Find where the given text appears and provide that cell's center as [x, y] coordinate. 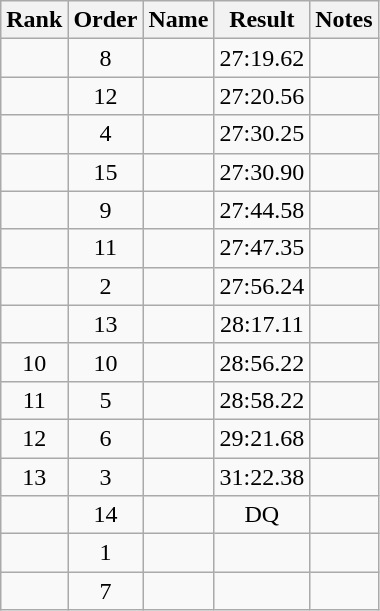
27:20.56 [262, 96]
DQ [262, 515]
9 [106, 210]
3 [106, 477]
15 [106, 172]
27:47.35 [262, 248]
28:58.22 [262, 400]
5 [106, 400]
31:22.38 [262, 477]
28:17.11 [262, 324]
27:56.24 [262, 286]
2 [106, 286]
7 [106, 591]
27:30.25 [262, 134]
27:19.62 [262, 58]
1 [106, 553]
14 [106, 515]
Notes [344, 20]
8 [106, 58]
6 [106, 438]
4 [106, 134]
27:44.58 [262, 210]
Result [262, 20]
Rank [34, 20]
Order [106, 20]
Name [178, 20]
29:21.68 [262, 438]
28:56.22 [262, 362]
27:30.90 [262, 172]
